Return (x, y) of the center of cell containing provided text 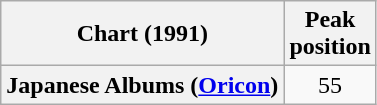
55 (330, 85)
Japanese Albums (Oricon) (142, 85)
Chart (1991) (142, 34)
Peakposition (330, 34)
